Search for the cell housing the specified text and yield its (x, y) center coordinate. 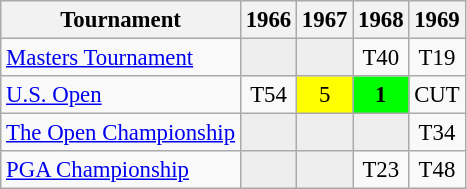
Masters Tournament (121, 58)
T48 (437, 170)
5 (325, 95)
T23 (381, 170)
1968 (381, 20)
T19 (437, 58)
1967 (325, 20)
1 (381, 95)
1966 (268, 20)
The Open Championship (121, 133)
1969 (437, 20)
Tournament (121, 20)
CUT (437, 95)
U.S. Open (121, 95)
T54 (268, 95)
T40 (381, 58)
PGA Championship (121, 170)
T34 (437, 133)
